Provide the [x, y] coordinate of the cell's center where the given text is located.  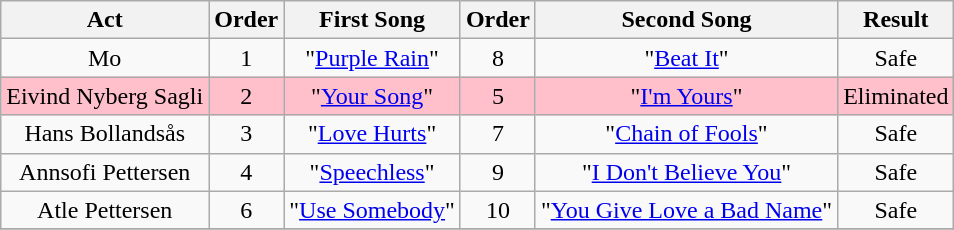
"I Don't Believe You" [686, 172]
5 [498, 96]
Annsofi Pettersen [105, 172]
3 [246, 134]
"Purple Rain" [372, 58]
First Song [372, 20]
"You Give Love a Bad Name" [686, 210]
2 [246, 96]
"Use Somebody" [372, 210]
8 [498, 58]
6 [246, 210]
1 [246, 58]
Atle Pettersen [105, 210]
"Speechless" [372, 172]
"Chain of Fools" [686, 134]
Eliminated [896, 96]
7 [498, 134]
Second Song [686, 20]
Result [896, 20]
10 [498, 210]
4 [246, 172]
9 [498, 172]
"Your Song" [372, 96]
Mo [105, 58]
"I'm Yours" [686, 96]
"Love Hurts" [372, 134]
"Beat It" [686, 58]
Eivind Nyberg Sagli [105, 96]
Hans Bollandsås [105, 134]
Act [105, 20]
